Capture the cell that displays the provided text and extract its [x, y] central coordinate. 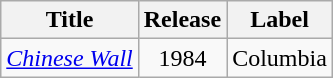
Title [70, 20]
1984 [182, 58]
Release [182, 20]
Columbia [280, 58]
Chinese Wall [70, 58]
Label [280, 20]
